Determine the [X, Y] coordinate at the center of the cell enclosing the given text.  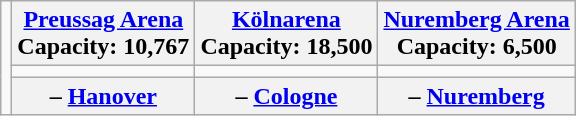
– Cologne [286, 96]
KölnarenaCapacity: 18,500 [286, 34]
Preussag ArenaCapacity: 10,767 [104, 34]
– Nuremberg [476, 96]
Nuremberg ArenaCapacity: 6,500 [476, 34]
– Hanover [104, 96]
